Extract the [X, Y] coordinate from the center of the cell holding the provided text.  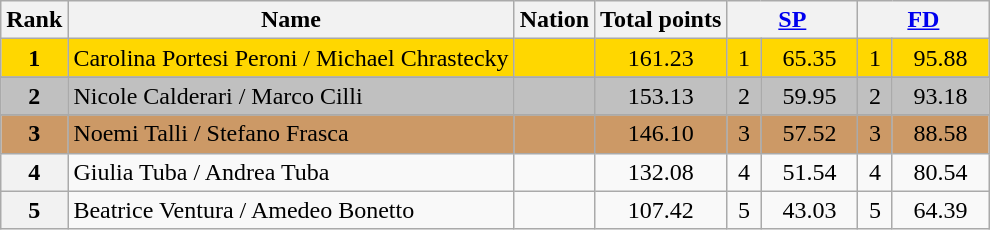
Noemi Talli / Stefano Frasca [291, 134]
80.54 [940, 172]
Giulia Tuba / Andrea Tuba [291, 172]
SP [792, 20]
107.42 [661, 210]
Name [291, 20]
Nicole Calderari / Marco Cilli [291, 96]
Beatrice Ventura / Amedeo Bonetto [291, 210]
43.03 [810, 210]
93.18 [940, 96]
88.58 [940, 134]
Rank [34, 20]
64.39 [940, 210]
Nation [554, 20]
57.52 [810, 134]
Carolina Portesi Peroni / Michael Chrastecky [291, 58]
161.23 [661, 58]
95.88 [940, 58]
153.13 [661, 96]
FD [924, 20]
51.54 [810, 172]
65.35 [810, 58]
132.08 [661, 172]
Total points [661, 20]
59.95 [810, 96]
146.10 [661, 134]
